Search for the cell housing the specified text and yield its [x, y] center coordinate. 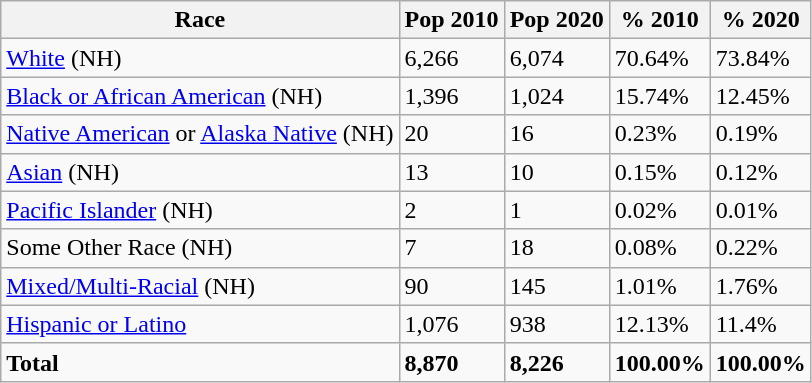
10 [556, 172]
6,266 [452, 58]
145 [556, 286]
Pop 2010 [452, 20]
Pop 2020 [556, 20]
Mixed/Multi-Racial (NH) [200, 286]
73.84% [760, 58]
20 [452, 134]
1,396 [452, 96]
Some Other Race (NH) [200, 248]
8,226 [556, 362]
0.19% [760, 134]
18 [556, 248]
12.13% [660, 324]
Black or African American (NH) [200, 96]
16 [556, 134]
12.45% [760, 96]
0.02% [660, 210]
0.23% [660, 134]
1,076 [452, 324]
1,024 [556, 96]
0.01% [760, 210]
15.74% [660, 96]
Hispanic or Latino [200, 324]
11.4% [760, 324]
0.12% [760, 172]
2 [452, 210]
0.08% [660, 248]
90 [452, 286]
Native American or Alaska Native (NH) [200, 134]
Pacific Islander (NH) [200, 210]
938 [556, 324]
8,870 [452, 362]
% 2010 [660, 20]
1.01% [660, 286]
1.76% [760, 286]
Total [200, 362]
70.64% [660, 58]
Race [200, 20]
1 [556, 210]
13 [452, 172]
0.15% [660, 172]
% 2020 [760, 20]
White (NH) [200, 58]
6,074 [556, 58]
0.22% [760, 248]
Asian (NH) [200, 172]
7 [452, 248]
